Locate the cell with the specified text and output its [X, Y] center coordinate. 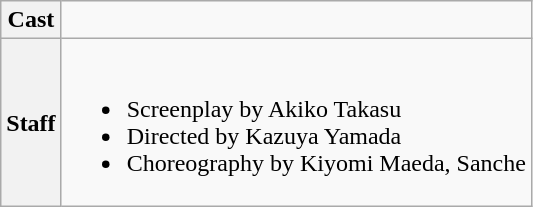
Screenplay by Akiko TakasuDirected by Kazuya YamadaChoreography by Kiyomi Maeda, Sanche [296, 122]
Staff [31, 122]
Cast [31, 20]
